For the text-containing cell, return its midpoint in [x, y] coordinate format. 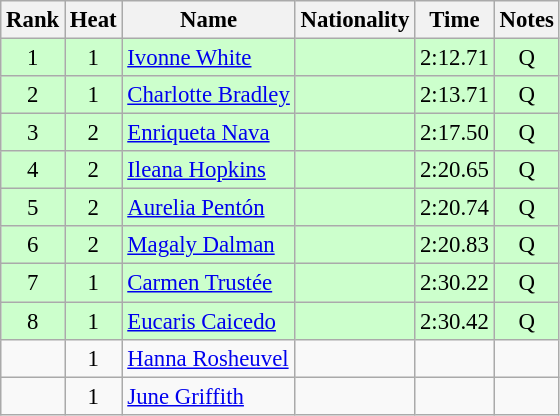
5 [33, 208]
2:17.50 [455, 133]
Notes [526, 20]
Eucaris Caicedo [208, 321]
2:20.65 [455, 170]
Rank [33, 20]
Ivonne White [208, 58]
Heat [94, 20]
June Griffith [208, 396]
Carmen Trustée [208, 283]
2:20.74 [455, 208]
2:30.42 [455, 321]
Ileana Hopkins [208, 170]
Hanna Rosheuvel [208, 358]
7 [33, 283]
8 [33, 321]
2:13.71 [455, 95]
2:12.71 [455, 58]
Magaly Dalman [208, 245]
4 [33, 170]
Charlotte Bradley [208, 95]
Name [208, 20]
6 [33, 245]
Nationality [354, 20]
Aurelia Pentón [208, 208]
Enriqueta Nava [208, 133]
2:30.22 [455, 283]
Time [455, 20]
2:20.83 [455, 245]
3 [33, 133]
